Extract the [X, Y] coordinate from the center of the cell holding the provided text.  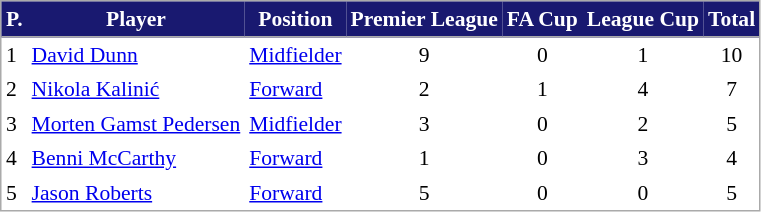
P. [15, 20]
Nikola Kalinić [136, 89]
Jason Roberts [136, 193]
Total [731, 20]
10 [731, 55]
Morten Gamst Pedersen [136, 123]
7 [731, 89]
FA Cup [542, 20]
9 [424, 55]
Position [296, 20]
Player [136, 20]
David Dunn [136, 55]
League Cup [642, 20]
Premier League [424, 20]
Benni McCarthy [136, 158]
